Capture the cell that displays the provided text and extract its (X, Y) central coordinate. 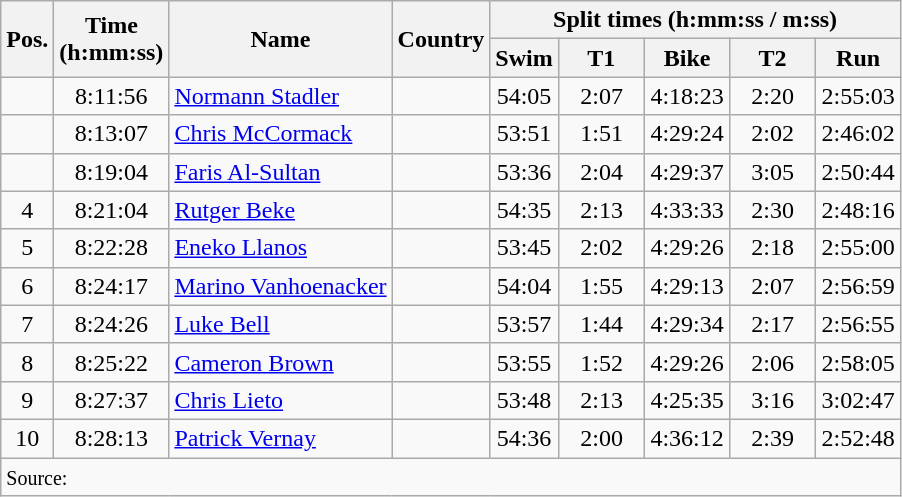
9 (28, 400)
Pos. (28, 39)
3:16 (772, 400)
Patrick Vernay (280, 438)
1:44 (602, 324)
2:55:03 (858, 96)
Run (858, 58)
8:21:04 (112, 210)
2:55:00 (858, 248)
2:17 (772, 324)
Eneko Llanos (280, 248)
53:45 (524, 248)
4:25:35 (687, 400)
8:19:04 (112, 172)
2:30 (772, 210)
Time(h:mm:ss) (112, 39)
8:24:17 (112, 286)
3:05 (772, 172)
Faris Al-Sultan (280, 172)
2:48:16 (858, 210)
2:52:48 (858, 438)
4:18:23 (687, 96)
53:51 (524, 134)
8:25:22 (112, 362)
Normann Stadler (280, 96)
Swim (524, 58)
Source: (451, 477)
Chris McCormack (280, 134)
2:39 (772, 438)
8 (28, 362)
1:55 (602, 286)
4:29:37 (687, 172)
2:56:55 (858, 324)
53:36 (524, 172)
1:51 (602, 134)
Marino Vanhoenacker (280, 286)
Split times (h:mm:ss / m:ss) (696, 20)
2:00 (602, 438)
T1 (602, 58)
2:18 (772, 248)
54:35 (524, 210)
4:29:13 (687, 286)
8:11:56 (112, 96)
5 (28, 248)
53:57 (524, 324)
8:24:26 (112, 324)
8:27:37 (112, 400)
Country (441, 39)
T2 (772, 58)
54:04 (524, 286)
4:36:12 (687, 438)
7 (28, 324)
54:36 (524, 438)
1:52 (602, 362)
54:05 (524, 96)
Name (280, 39)
Cameron Brown (280, 362)
6 (28, 286)
8:28:13 (112, 438)
53:55 (524, 362)
8:13:07 (112, 134)
4:29:34 (687, 324)
Chris Lieto (280, 400)
10 (28, 438)
2:58:05 (858, 362)
4:33:33 (687, 210)
2:50:44 (858, 172)
8:22:28 (112, 248)
2:06 (772, 362)
2:46:02 (858, 134)
2:04 (602, 172)
53:48 (524, 400)
4 (28, 210)
2:20 (772, 96)
2:56:59 (858, 286)
Rutger Beke (280, 210)
Luke Bell (280, 324)
3:02:47 (858, 400)
4:29:24 (687, 134)
Bike (687, 58)
